For the text-containing cell, return its midpoint in [x, y] coordinate format. 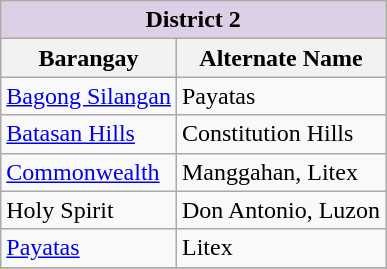
Alternate Name [280, 58]
Constitution Hills [280, 134]
Barangay [89, 58]
Litex [280, 248]
Don Antonio, Luzon [280, 210]
Batasan Hills [89, 134]
Commonwealth [89, 172]
Holy Spirit [89, 210]
Bagong Silangan [89, 96]
District 2 [194, 20]
Manggahan, Litex [280, 172]
